Pinpoint the cell where the given text exists, returning its (x, y) midpoint coordinate. 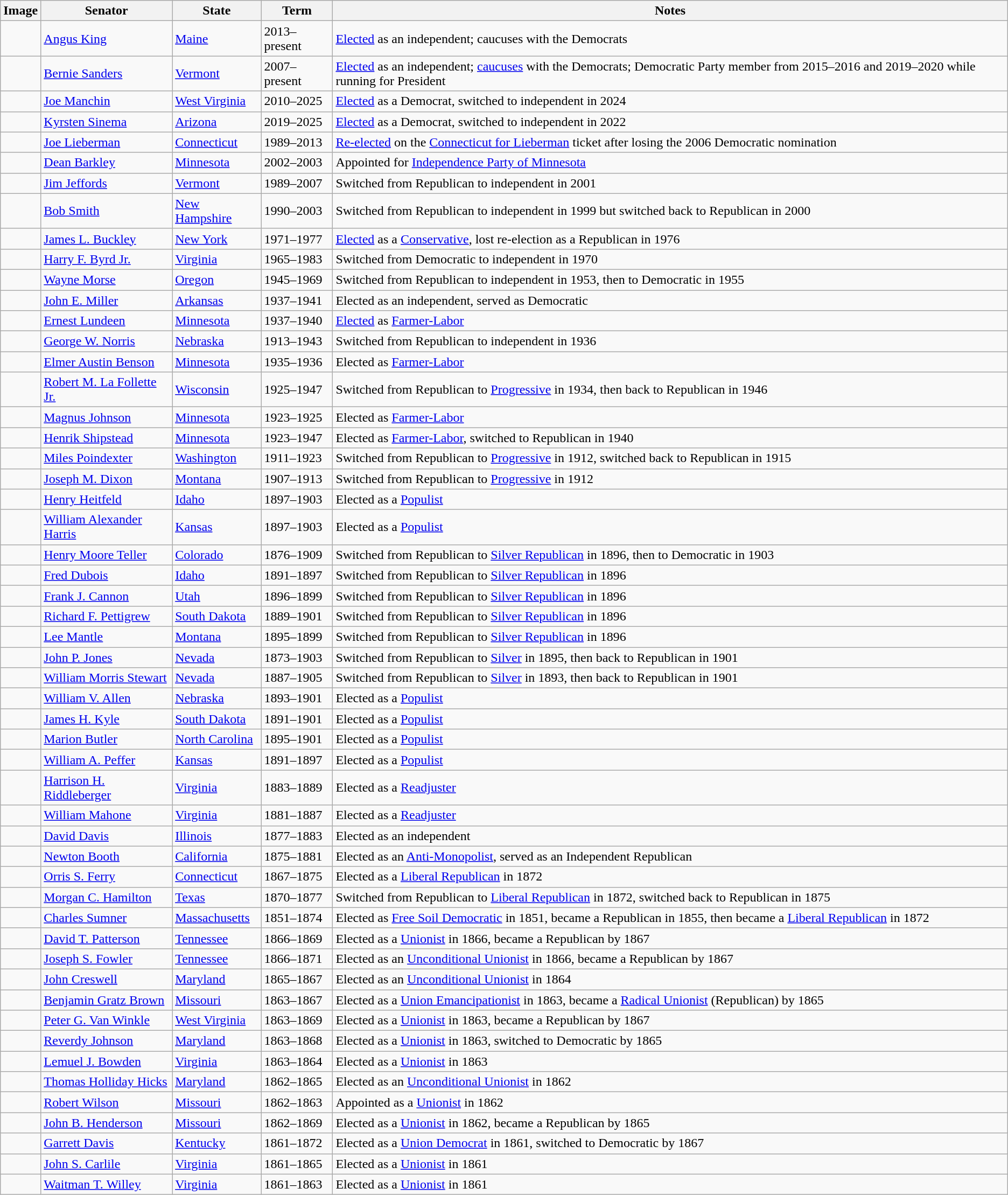
Notes (670, 11)
Wayne Morse (107, 279)
William Mahone (107, 815)
1862–1869 (297, 1123)
Elected as a Unionist in 1863, became a Republican by 1867 (670, 1021)
Angus King (107, 39)
Elected as a Unionist in 1863, switched to Democratic by 1865 (670, 1041)
Elected as an independent, served as Democratic (670, 300)
John E. Miller (107, 300)
1851–1874 (297, 918)
Charles Sumner (107, 918)
1971–1977 (297, 239)
Morgan C. Hamilton (107, 897)
1867–1875 (297, 877)
Elected as Free Soil Democratic in 1851, became a Republican in 1855, then became a Liberal Republican in 1872 (670, 918)
Elected as a Union Emancipationist in 1863, became a Radical Unionist (Republican) by 1865 (670, 1000)
1861–1863 (297, 1184)
Washington (216, 458)
Switched from Republican to independent in 2001 (670, 183)
Switched from Republican to Liberal Republican in 1872, switched back to Republican in 1875 (670, 897)
1863–1867 (297, 1000)
Oregon (216, 279)
1923–1947 (297, 438)
Robert Wilson (107, 1102)
1863–1869 (297, 1021)
1911–1923 (297, 458)
State (216, 11)
1863–1864 (297, 1061)
Elected as a Liberal Republican in 1872 (670, 877)
James H. Kyle (107, 719)
Switched from Republican to Progressive in 1912 (670, 479)
2002–2003 (297, 163)
Appointed as a Unionist in 1862 (670, 1102)
Switched from Republican to independent in 1999 but switched back to Republican in 2000 (670, 211)
Lemuel J. Bowden (107, 1061)
1866–1871 (297, 959)
1861–1872 (297, 1143)
Peter G. Van Winkle (107, 1021)
John B. Henderson (107, 1123)
Miles Poindexter (107, 458)
Elected as an independent; caucuses with the Democrats; Democratic Party member from 2015–2016 and 2019–2020 while running for President (670, 73)
Elected as a Union Democrat in 1861, switched to Democratic by 1867 (670, 1143)
Joseph M. Dixon (107, 479)
Waitman T. Willey (107, 1184)
David T. Patterson (107, 938)
2007–present (297, 73)
Utah (216, 596)
North Carolina (216, 739)
William A. Peffer (107, 760)
Frank J. Cannon (107, 596)
1937–1940 (297, 321)
Newton Booth (107, 856)
Magnus Johnson (107, 417)
William V. Allen (107, 698)
1873–1903 (297, 658)
1895–1899 (297, 637)
Switched from Republican to independent in 1936 (670, 341)
1862–1863 (297, 1102)
1881–1887 (297, 815)
John P. Jones (107, 658)
John S. Carlile (107, 1164)
Robert M. La Follette Jr. (107, 390)
David Davis (107, 836)
Elected as an Unconditional Unionist in 1862 (670, 1082)
Dean Barkley (107, 163)
Wisconsin (216, 390)
Henrik Shipstead (107, 438)
Texas (216, 897)
Bob Smith (107, 211)
1990–2003 (297, 211)
Joseph S. Fowler (107, 959)
Senator (107, 11)
1937–1941 (297, 300)
Bernie Sanders (107, 73)
1896–1899 (297, 596)
New Hampshire (216, 211)
1923–1925 (297, 417)
Massachusetts (216, 918)
1989–2013 (297, 142)
Switched from Republican to Silver in 1895, then back to Republican in 1901 (670, 658)
Switched from Republican to independent in 1953, then to Democratic in 1955 (670, 279)
William Morris Stewart (107, 678)
1861–1865 (297, 1164)
1891–1901 (297, 719)
Garrett Davis (107, 1143)
1893–1901 (297, 698)
1876–1909 (297, 555)
1925–1947 (297, 390)
1863–1868 (297, 1041)
Arizona (216, 122)
Maine (216, 39)
2019–2025 (297, 122)
1889–1901 (297, 616)
1866–1869 (297, 938)
Henry Heitfeld (107, 499)
Ernest Lundeen (107, 321)
Benjamin Gratz Brown (107, 1000)
2010–2025 (297, 101)
New York (216, 239)
Arkansas (216, 300)
Joe Manchin (107, 101)
Switched from Republican to Silver in 1893, then back to Republican in 1901 (670, 678)
Elected as an independent (670, 836)
1965–1983 (297, 259)
1862–1865 (297, 1082)
James L. Buckley (107, 239)
1907–1913 (297, 479)
1877–1883 (297, 836)
1887–1905 (297, 678)
Elected as Farmer-Labor, switched to Republican in 1940 (670, 438)
Marion Butler (107, 739)
California (216, 856)
Elmer Austin Benson (107, 362)
Elected as a Unionist in 1863 (670, 1061)
1895–1901 (297, 739)
Henry Moore Teller (107, 555)
Image (20, 11)
Elected as an Anti-Monopolist, served as an Independent Republican (670, 856)
Harrison H. Riddleberger (107, 787)
Elected as a Unionist in 1866, became a Republican by 1867 (670, 938)
1935–1936 (297, 362)
Illinois (216, 836)
Harry F. Byrd Jr. (107, 259)
Term (297, 11)
George W. Norris (107, 341)
Thomas Holliday Hicks (107, 1082)
Elected as an independent; caucuses with the Democrats (670, 39)
Switched from Republican to Progressive in 1912, switched back to Republican in 1915 (670, 458)
Colorado (216, 555)
1870–1877 (297, 897)
Joe Lieberman (107, 142)
Reverdy Johnson (107, 1041)
Elected as an Unconditional Unionist in 1864 (670, 979)
Elected as an Unconditional Unionist in 1866, became a Republican by 1867 (670, 959)
2013–present (297, 39)
Elected as a Democrat, switched to independent in 2024 (670, 101)
Switched from Democratic to independent in 1970 (670, 259)
Elected as a Conservative, lost re-election as a Republican in 1976 (670, 239)
Lee Mantle (107, 637)
1945–1969 (297, 279)
John Creswell (107, 979)
Elected as a Democrat, switched to independent in 2022 (670, 122)
Kentucky (216, 1143)
William Alexander Harris (107, 527)
1883–1889 (297, 787)
Re-elected on the Connecticut for Lieberman ticket after losing the 2006 Democratic nomination (670, 142)
Orris S. Ferry (107, 877)
Switched from Republican to Silver Republican in 1896, then to Democratic in 1903 (670, 555)
1865–1867 (297, 979)
Fred Dubois (107, 575)
Kyrsten Sinema (107, 122)
Richard F. Pettigrew (107, 616)
Jim Jeffords (107, 183)
1913–1943 (297, 341)
Elected as a Unionist in 1862, became a Republican by 1865 (670, 1123)
1989–2007 (297, 183)
Appointed for Independence Party of Minnesota (670, 163)
Switched from Republican to Progressive in 1934, then back to Republican in 1946 (670, 390)
1875–1881 (297, 856)
